From the cell containing the given text, extract its center point as [x, y] coordinate. 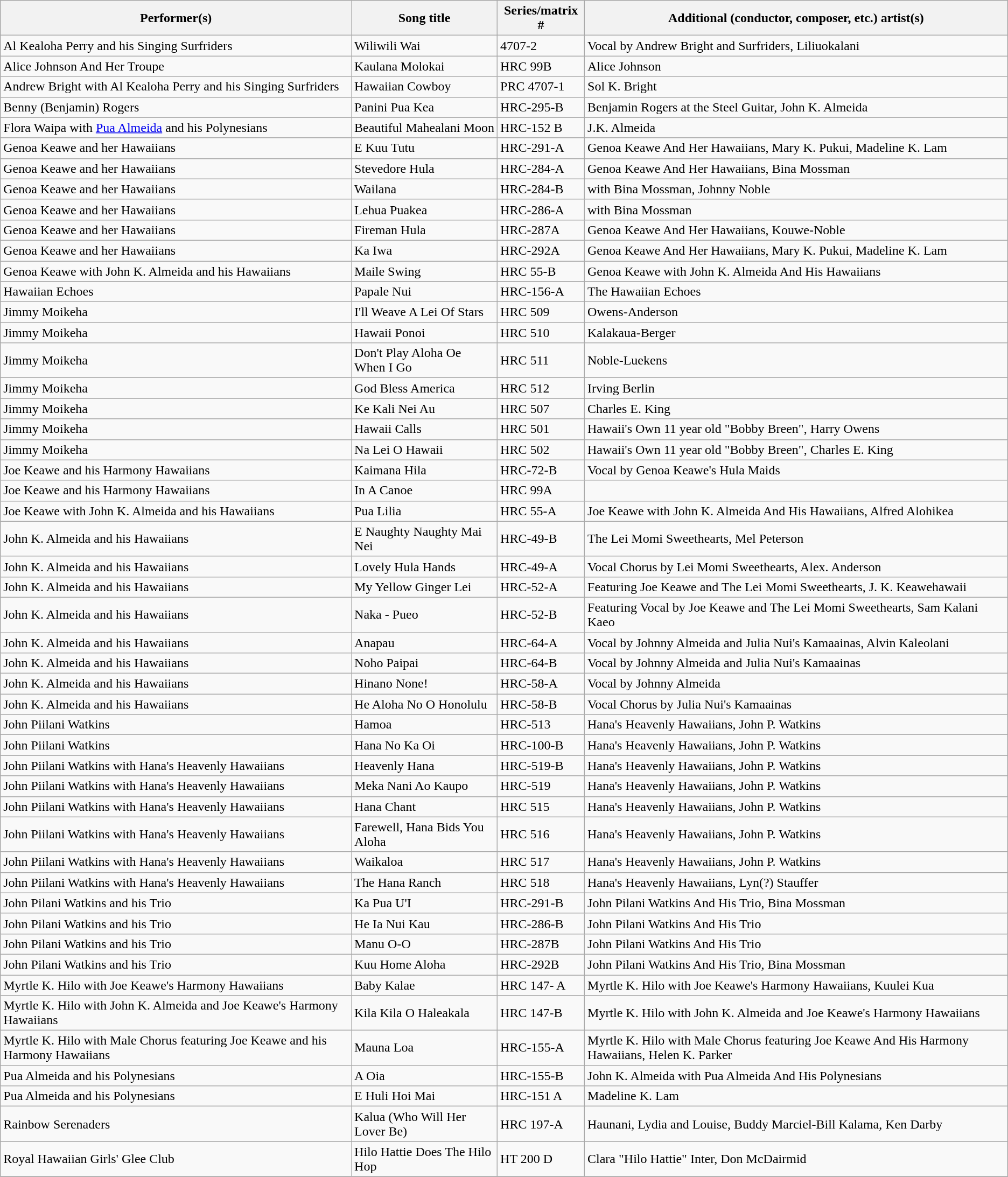
Vocal Chorus by Julia Nui's Kamaainas [796, 704]
Irving Berlin [796, 388]
HRC 516 [541, 835]
Na Lei O Hawaii [424, 450]
He Ia Nui Kau [424, 923]
Song title [424, 18]
Charles E. King [796, 409]
A Oia [424, 1076]
Kuu Home Aloha [424, 964]
Vocal by Genoa Keawe's Hula Maids [796, 470]
with Bina Mossman, Johnny Noble [796, 189]
HRC-291-A [541, 148]
HRC 99B [541, 66]
Alice Johnson And Her Troupe [176, 66]
Hawaiian Echoes [176, 292]
Ke Kali Nei Au [424, 409]
Panini Pua Kea [424, 107]
E Kuu Tutu [424, 148]
HRC-49-B [541, 538]
John K. Almeida with Pua Almeida And His Polynesians [796, 1076]
Manu O-O [424, 944]
Al Kealoha Perry and his Singing Surfriders [176, 46]
HRC-52-A [541, 587]
Genoa Keawe with John K. Almeida and his Hawaiians [176, 271]
Myrtle K. Hilo with Male Chorus featuring Joe Keawe and his Harmony Hawaiians [176, 1048]
HRC-58-A [541, 684]
HRC-295-B [541, 107]
In A Canoe [424, 491]
HRC-64-B [541, 663]
Myrtle K. Hilo with Joe Keawe's Harmony Hawaiians, Kuulei Kua [796, 985]
HRC 147- A [541, 985]
He Aloha No O Honolulu [424, 704]
Kalua (Who Will Her Lover Be) [424, 1124]
Vocal by Johnny Almeida [796, 684]
Baby Kalae [424, 985]
Fireman Hula [424, 230]
The Lei Momi Sweethearts, Mel Peterson [796, 538]
HRC 55-A [541, 511]
HRC-284-A [541, 169]
HRC 518 [541, 882]
Vocal Chorus by Lei Momi Sweethearts, Alex. Anderson [796, 566]
Kila Kila O Haleakala [424, 1013]
Hinano None! [424, 684]
HRC 510 [541, 333]
Don't Play Aloha Oe When I Go [424, 361]
Hawaii's Own 11 year old "Bobby Breen", Charles E. King [796, 450]
Series/matrix # [541, 18]
HRC-286-B [541, 923]
HRC-52-B [541, 615]
Farewell, Hana Bids You Aloha [424, 835]
Hawaii Calls [424, 429]
4707-2 [541, 46]
HRC-286-A [541, 209]
HRC 512 [541, 388]
Vocal by Johnny Almeida and Julia Nui's Kamaainas [796, 663]
Wiliwili Wai [424, 46]
HRC 197-A [541, 1124]
Featuring Joe Keawe and The Lei Momi Sweethearts, J. K. Keawehawaii [796, 587]
HRC 502 [541, 450]
Ka Iwa [424, 250]
Naka - Pueo [424, 615]
HRC-72-B [541, 470]
HRC 507 [541, 409]
HRC 501 [541, 429]
HRC-287B [541, 944]
Hana Chant [424, 807]
Performer(s) [176, 18]
HRC 515 [541, 807]
Noho Paipai [424, 663]
Rainbow Serenaders [176, 1124]
HRC-155-B [541, 1076]
Hana No Ka Oi [424, 745]
Anapau [424, 642]
HRC-287A [541, 230]
HRC 147-B [541, 1013]
Hawaii Ponoi [424, 333]
Additional (conductor, composer, etc.) artist(s) [796, 18]
Featuring Vocal by Joe Keawe and The Lei Momi Sweethearts, Sam Kalani Kaeo [796, 615]
Flora Waipa with Pua Almeida and his Polynesians [176, 128]
HRC 511 [541, 361]
Alice Johnson [796, 66]
HRC-156-A [541, 292]
Maile Swing [424, 271]
Hawaii's Own 11 year old "Bobby Breen", Harry Owens [796, 429]
Beautiful Mahealani Moon [424, 128]
Haunani, Lydia and Louise, Buddy Marciel-Bill Kalama, Ken Darby [796, 1124]
HRC-519-B [541, 766]
HRC-519 [541, 786]
Wailana [424, 189]
HRC-64-A [541, 642]
Genoa Keawe with John K. Almeida And His Hawaiians [796, 271]
HRC-292B [541, 964]
Lehua Puakea [424, 209]
Waikaloa [424, 862]
HRC-155-A [541, 1048]
Lovely Hula Hands [424, 566]
Vocal by Johnny Almeida and Julia Nui's Kamaainas, Alvin Kaleolani [796, 642]
The Hana Ranch [424, 882]
HRC 55-B [541, 271]
Andrew Bright with Al Kealoha Perry and his Singing Surfriders [176, 87]
Genoa Keawe And Her Hawaiians, Bina Mossman [796, 169]
Kaulana Molokai [424, 66]
Mauna Loa [424, 1048]
Owens-Anderson [796, 312]
Royal Hawaiian Girls' Glee Club [176, 1159]
HRC-513 [541, 725]
God Bless America [424, 388]
E Naughty Naughty Mai Nei [424, 538]
J.K. Almeida [796, 128]
HRC-100-B [541, 745]
The Hawaiian Echoes [796, 292]
Kaimana Hila [424, 470]
Madeline K. Lam [796, 1096]
Meka Nani Ao Kaupo [424, 786]
Hilo Hattie Does The Hilo Hop [424, 1159]
Hawaiian Cowboy [424, 87]
My Yellow Ginger Lei [424, 587]
Ka Pua U'I [424, 903]
Benjamin Rogers at the Steel Guitar, John K. Almeida [796, 107]
Myrtle K. Hilo with Joe Keawe's Harmony Hawaiians [176, 985]
Hana's Heavenly Hawaiians, Lyn(?) Stauffer [796, 882]
HRC-292A [541, 250]
Heavenly Hana [424, 766]
Papale Nui [424, 292]
HRC-49-A [541, 566]
HRC-151 A [541, 1096]
HRC-58-B [541, 704]
Benny (Benjamin) Rogers [176, 107]
HRC-284-B [541, 189]
HRC 509 [541, 312]
PRC 4707-1 [541, 87]
Hamoa [424, 725]
Vocal by Andrew Bright and Surfriders, Liliuokalani [796, 46]
Clara "Hilo Hattie" Inter, Don McDairmid [796, 1159]
Joe Keawe with John K. Almeida And His Hawaiians, Alfred Alohikea [796, 511]
Noble-Luekens [796, 361]
I'll Weave A Lei Of Stars [424, 312]
HRC 99A [541, 491]
HRC 517 [541, 862]
Genoa Keawe And Her Hawaiians, Kouwe-Noble [796, 230]
Myrtle K. Hilo with Male Chorus featuring Joe Keawe And His Harmony Hawaiians, Helen K. Parker [796, 1048]
Pua Lilia [424, 511]
HT 200 D [541, 1159]
Kalakaua-Berger [796, 333]
with Bina Mossman [796, 209]
Stevedore Hula [424, 169]
Sol K. Bright [796, 87]
E Huli Hoi Mai [424, 1096]
Joe Keawe with John K. Almeida and his Hawaiians [176, 511]
HRC-152 B [541, 128]
HRC-291-B [541, 903]
